Identify which cell holds the provided text, then report its (X, Y) central coordinate. 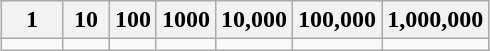
1 (32, 20)
100,000 (338, 20)
1000 (186, 20)
10,000 (254, 20)
1,000,000 (436, 20)
100 (132, 20)
10 (86, 20)
